Return (X, Y) of the center of cell containing provided text 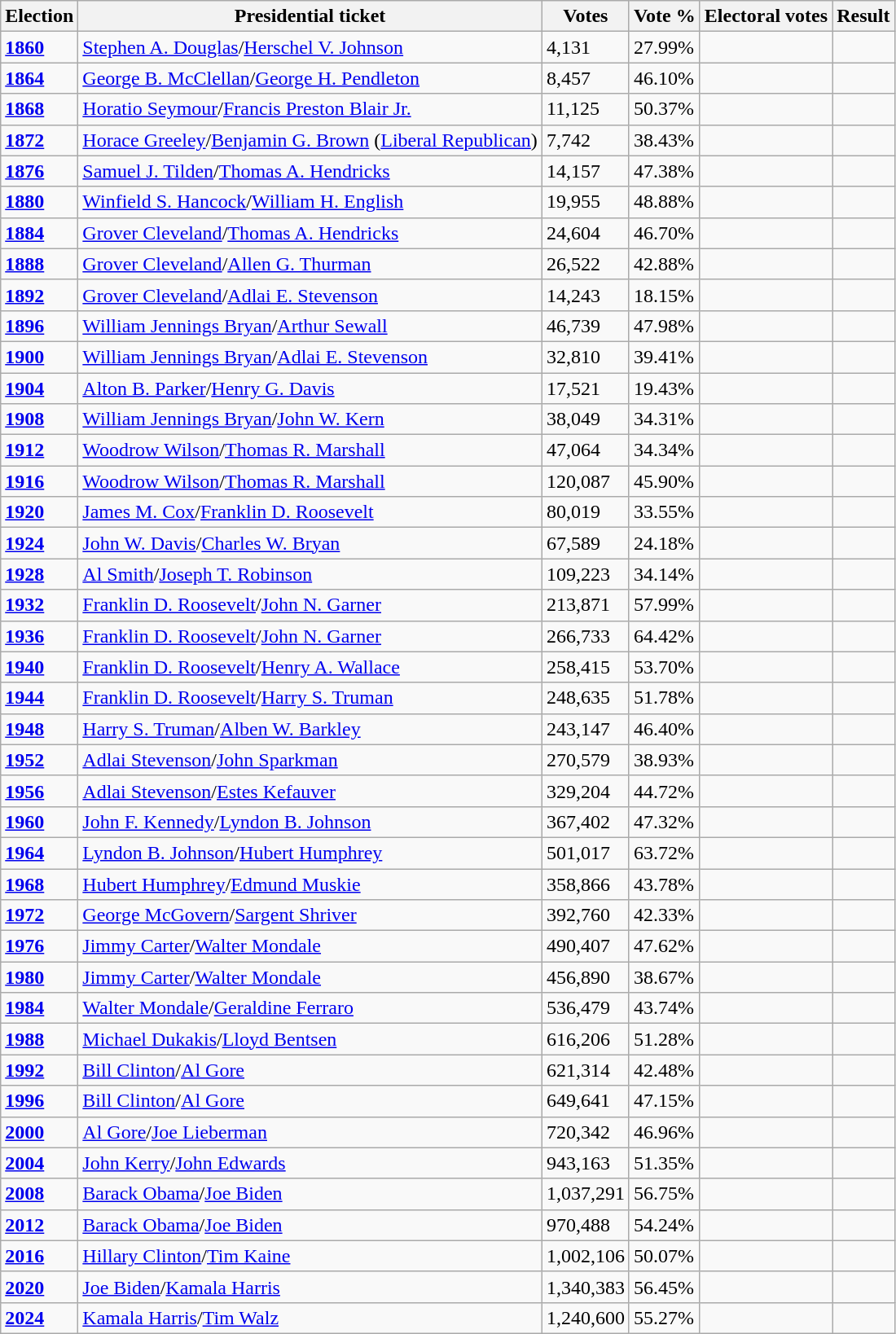
1944 (39, 698)
1972 (39, 915)
2008 (39, 1194)
1,240,600 (585, 1318)
367,402 (585, 822)
1892 (39, 295)
38,049 (585, 419)
34.34% (665, 450)
1992 (39, 1070)
1904 (39, 388)
1912 (39, 450)
1,340,383 (585, 1287)
1,002,106 (585, 1256)
2004 (39, 1163)
2020 (39, 1287)
1964 (39, 853)
4,131 (585, 47)
Grover Cleveland/Thomas A. Hendricks (310, 233)
39.41% (665, 357)
1960 (39, 822)
970,488 (585, 1225)
1916 (39, 481)
John W. Davis/Charles W. Bryan (310, 543)
John F. Kennedy/Lyndon B. Johnson (310, 822)
John Kerry/John Edwards (310, 1163)
720,342 (585, 1132)
Franklin D. Roosevelt/Henry A. Wallace (310, 667)
46.10% (665, 78)
11,125 (585, 109)
456,890 (585, 977)
266,733 (585, 636)
24.18% (665, 543)
258,415 (585, 667)
490,407 (585, 946)
45.90% (665, 481)
8,457 (585, 78)
George McGovern/Sargent Shriver (310, 915)
47.15% (665, 1101)
Walter Mondale/Geraldine Ferraro (310, 1008)
392,760 (585, 915)
54.24% (665, 1225)
536,479 (585, 1008)
Grover Cleveland/Adlai E. Stevenson (310, 295)
27.99% (665, 47)
Horace Greeley/Benjamin G. Brown (Liberal Republican) (310, 140)
Hillary Clinton/Tim Kaine (310, 1256)
1984 (39, 1008)
Michael Dukakis/Lloyd Bentsen (310, 1039)
50.37% (665, 109)
46,739 (585, 326)
943,163 (585, 1163)
Adlai Stevenson/Estes Kefauver (310, 791)
47,064 (585, 450)
42.88% (665, 264)
Franklin D. Roosevelt/Harry S. Truman (310, 698)
47.62% (665, 946)
47.32% (665, 822)
38.93% (665, 760)
1936 (39, 636)
Presidential ticket (310, 16)
1976 (39, 946)
43.74% (665, 1008)
Result (863, 16)
1880 (39, 202)
42.48% (665, 1070)
32,810 (585, 357)
2012 (39, 1225)
1988 (39, 1039)
1932 (39, 605)
1,037,291 (585, 1194)
47.98% (665, 326)
Vote % (665, 16)
Samuel J. Tilden/Thomas A. Hendricks (310, 171)
7,742 (585, 140)
Stephen A. Douglas/Herschel V. Johnson (310, 47)
109,223 (585, 574)
1924 (39, 543)
Electoral votes (766, 16)
24,604 (585, 233)
51.28% (665, 1039)
1864 (39, 78)
53.70% (665, 667)
Harry S. Truman/Alben W. Barkley (310, 729)
1980 (39, 977)
1928 (39, 574)
358,866 (585, 884)
Grover Cleveland/Allen G. Thurman (310, 264)
Election (39, 16)
1908 (39, 419)
Hubert Humphrey/Edmund Muskie (310, 884)
Adlai Stevenson/John Sparkman (310, 760)
14,243 (585, 295)
Horatio Seymour/Francis Preston Blair Jr. (310, 109)
63.72% (665, 853)
William Jennings Bryan/John W. Kern (310, 419)
Alton B. Parker/Henry G. Davis (310, 388)
243,147 (585, 729)
1952 (39, 760)
649,641 (585, 1101)
46.40% (665, 729)
51.78% (665, 698)
1876 (39, 171)
33.55% (665, 512)
64.42% (665, 636)
44.72% (665, 791)
Joe Biden/Kamala Harris (310, 1287)
26,522 (585, 264)
46.96% (665, 1132)
47.38% (665, 171)
57.99% (665, 605)
1896 (39, 326)
501,017 (585, 853)
1948 (39, 729)
56.45% (665, 1287)
120,087 (585, 481)
Al Gore/Joe Lieberman (310, 1132)
1968 (39, 884)
1920 (39, 512)
17,521 (585, 388)
43.78% (665, 884)
2000 (39, 1132)
42.33% (665, 915)
51.35% (665, 1163)
George B. McClellan/George H. Pendleton (310, 78)
34.31% (665, 419)
19.43% (665, 388)
1872 (39, 140)
Al Smith/Joseph T. Robinson (310, 574)
616,206 (585, 1039)
James M. Cox/Franklin D. Roosevelt (310, 512)
50.07% (665, 1256)
80,019 (585, 512)
34.14% (665, 574)
1900 (39, 357)
Kamala Harris/Tim Walz (310, 1318)
14,157 (585, 171)
329,204 (585, 791)
Lyndon B. Johnson/Hubert Humphrey (310, 853)
Votes (585, 16)
67,589 (585, 543)
48.88% (665, 202)
1940 (39, 667)
1884 (39, 233)
William Jennings Bryan/Arthur Sewall (310, 326)
46.70% (665, 233)
213,871 (585, 605)
1868 (39, 109)
18.15% (665, 295)
38.67% (665, 977)
1996 (39, 1101)
2016 (39, 1256)
1860 (39, 47)
2024 (39, 1318)
1956 (39, 791)
38.43% (665, 140)
19,955 (585, 202)
Winfield S. Hancock/William H. English (310, 202)
1888 (39, 264)
56.75% (665, 1194)
248,635 (585, 698)
William Jennings Bryan/Adlai E. Stevenson (310, 357)
270,579 (585, 760)
55.27% (665, 1318)
621,314 (585, 1070)
